Return (x, y) of the center of cell containing provided text 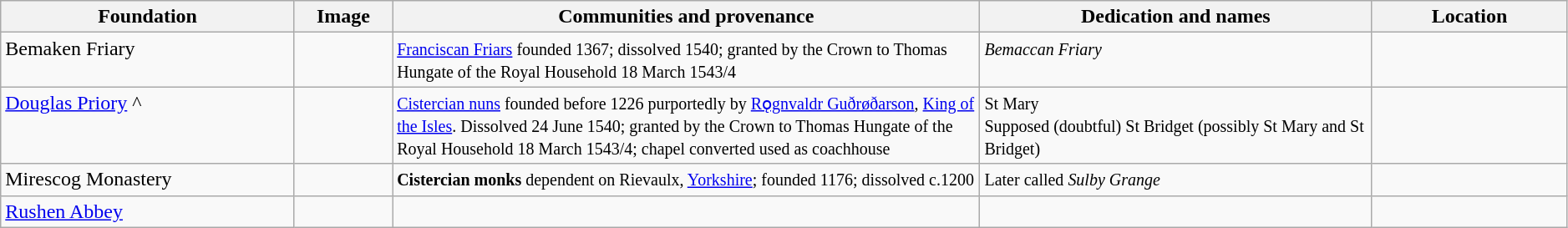
Bemaccan Friary (1176, 60)
Location (1469, 17)
St MarySupposed (doubtful) St Bridget (possibly St Mary and St Bridget) (1176, 125)
Mirescog Monastery (148, 180)
Bemaken Friary (148, 60)
Dedication and names (1176, 17)
Douglas Priory ^ (148, 125)
Communities and provenance (687, 17)
Later called Sulby Grange (1176, 180)
Foundation (148, 17)
Image (343, 17)
Rushen Abbey (148, 211)
Cistercian monks dependent on Rievaulx, Yorkshire; founded 1176; dissolved c.1200 (687, 180)
Franciscan Friars founded 1367; dissolved 1540; granted by the Crown to Thomas Hungate of the Royal Household 18 March 1543/4 (687, 60)
